Search for the cell housing the specified text and yield its [x, y] center coordinate. 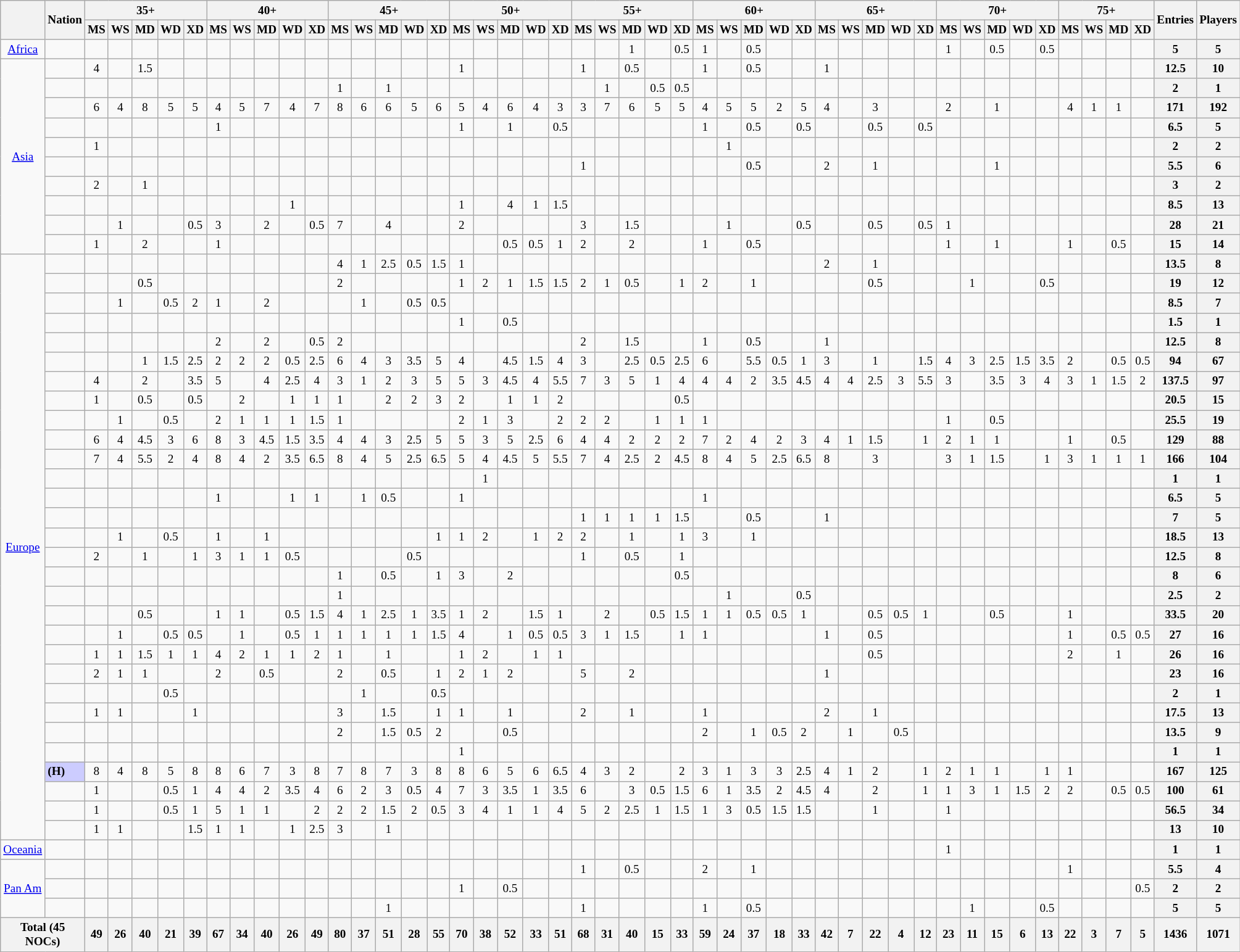
(H) [65, 772]
97 [1218, 381]
33.5 [1175, 615]
192 [1218, 108]
70+ [997, 10]
65+ [875, 10]
Nation [65, 20]
56.5 [1175, 811]
42 [826, 935]
Asia [23, 156]
68 [583, 935]
88 [1218, 440]
18.5 [1175, 537]
Oceania [23, 850]
40+ [268, 10]
20 [1218, 615]
18 [779, 935]
166 [1175, 459]
55+ [632, 10]
17.5 [1175, 713]
129 [1175, 440]
Europe [23, 547]
27 [1175, 635]
1071 [1218, 935]
9 [1218, 732]
31 [607, 935]
125 [1218, 772]
24 [728, 935]
61 [1218, 791]
167 [1175, 772]
52 [510, 935]
171 [1175, 108]
39 [195, 935]
Players [1218, 20]
55 [438, 935]
75+ [1106, 10]
35+ [146, 10]
Entries [1175, 20]
80 [340, 935]
60+ [754, 10]
14 [1218, 244]
Pan Am [23, 888]
20.5 [1175, 400]
50+ [511, 10]
94 [1175, 362]
38 [485, 935]
137.5 [1175, 381]
Total (45 NOCs) [43, 935]
Africa [23, 49]
1436 [1175, 935]
100 [1175, 791]
70 [462, 935]
25.5 [1175, 420]
45+ [389, 10]
104 [1218, 459]
59 [705, 935]
11 [973, 935]
